Locate the cell with the specified text and output its [x, y] center coordinate. 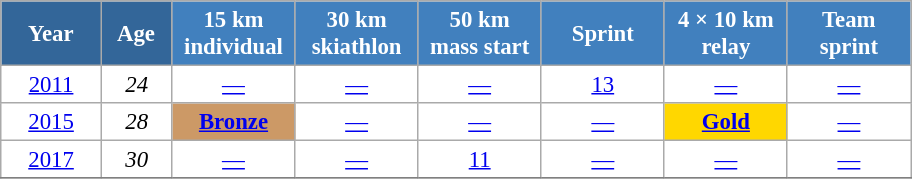
Year [52, 34]
11 [480, 160]
30 [136, 160]
30 km skiathlon [356, 34]
50 km mass start [480, 34]
15 km individual [234, 34]
2011 [52, 85]
13 [602, 85]
4 × 10 km relay [726, 34]
2017 [52, 160]
Team sprint [848, 34]
Age [136, 34]
2015 [52, 122]
Gold [726, 122]
24 [136, 85]
Bronze [234, 122]
28 [136, 122]
Sprint [602, 34]
